Return [X, Y] of the center of cell containing provided text 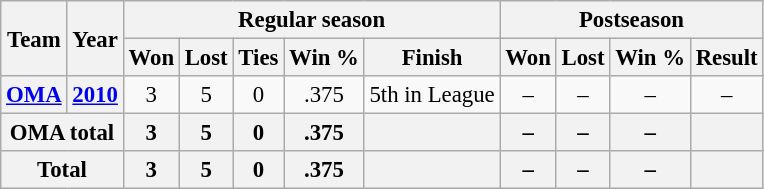
OMA [34, 95]
Result [726, 58]
Finish [432, 58]
Total [62, 170]
2010 [95, 95]
5th in League [432, 95]
Regular season [312, 20]
Ties [258, 58]
Year [95, 38]
OMA total [62, 133]
Postseason [632, 20]
Team [34, 38]
